Find where the given text appears and provide that cell's center as (X, Y) coordinate. 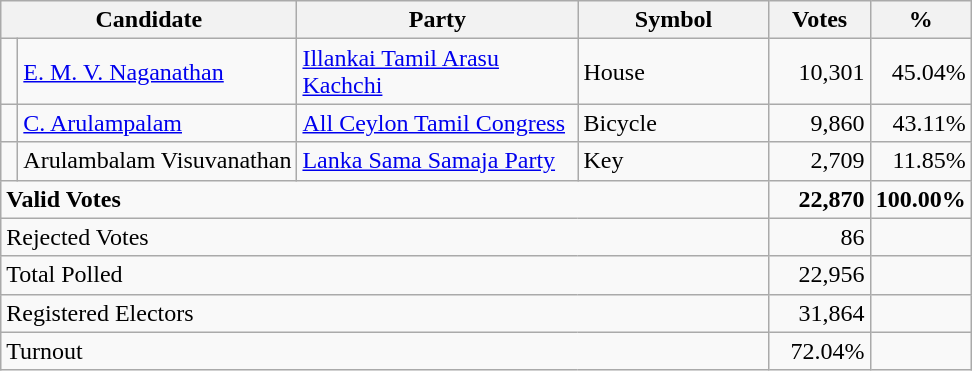
72.04% (820, 351)
Symbol (674, 20)
Arulambalam Visuvanathan (158, 161)
43.11% (920, 123)
9,860 (820, 123)
Votes (820, 20)
Registered Electors (385, 313)
Candidate (149, 20)
% (920, 20)
45.04% (920, 72)
Bicycle (674, 123)
E. M. V. Naganathan (158, 72)
Valid Votes (385, 199)
Rejected Votes (385, 237)
Total Polled (385, 275)
Party (438, 20)
Lanka Sama Samaja Party (438, 161)
86 (820, 237)
Key (674, 161)
2,709 (820, 161)
Illankai Tamil Arasu Kachchi (438, 72)
10,301 (820, 72)
22,870 (820, 199)
11.85% (920, 161)
House (674, 72)
All Ceylon Tamil Congress (438, 123)
31,864 (820, 313)
C. Arulampalam (158, 123)
Turnout (385, 351)
100.00% (920, 199)
22,956 (820, 275)
